Output the [X, Y] coordinate of the center of the cell containing the given text.  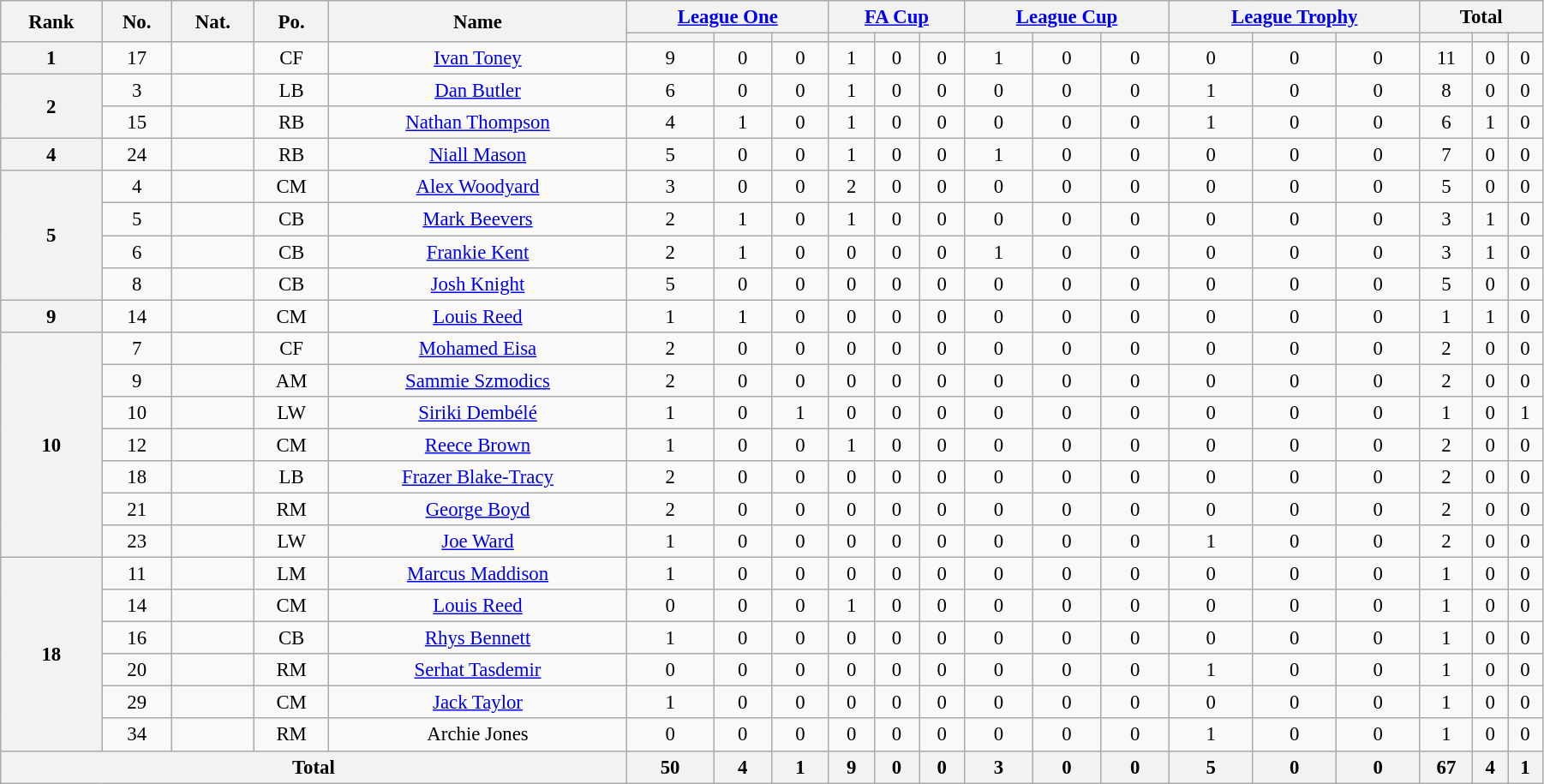
Po. [291, 21]
Dan Butler [478, 91]
Siriki Dembélé [478, 413]
FA Cup [896, 17]
20 [137, 670]
16 [137, 638]
League Trophy [1294, 17]
Frazer Blake-Tracy [478, 477]
Serhat Tasdemir [478, 670]
Rank [51, 21]
Alex Woodyard [478, 188]
Reece Brown [478, 445]
Rhys Bennett [478, 638]
Joe Ward [478, 542]
Nathan Thompson [478, 123]
No. [137, 21]
League Cup [1068, 17]
24 [137, 155]
Name [478, 21]
23 [137, 542]
67 [1446, 767]
Frankie Kent [478, 252]
Sammie Szmodics [478, 380]
Jack Taylor [478, 703]
29 [137, 703]
Archie Jones [478, 735]
17 [137, 58]
AM [291, 380]
Mark Beevers [478, 219]
12 [137, 445]
Mohamed Eisa [478, 348]
15 [137, 123]
Niall Mason [478, 155]
34 [137, 735]
Marcus Maddison [478, 574]
Ivan Toney [478, 58]
Nat. [213, 21]
21 [137, 509]
Josh Knight [478, 284]
LM [291, 574]
League One [727, 17]
George Boyd [478, 509]
50 [670, 767]
